For the text-containing cell, return its midpoint in (X, Y) coordinate format. 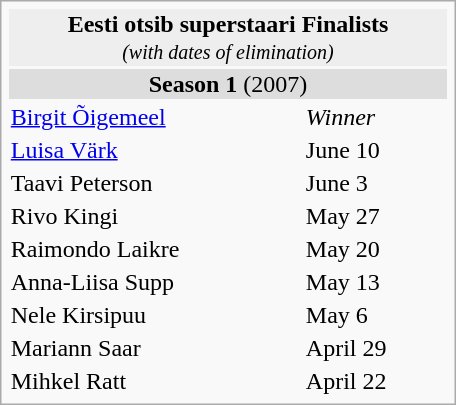
May 6 (375, 315)
Luisa Värk (155, 150)
Mariann Saar (155, 348)
June 3 (375, 183)
April 29 (375, 348)
Rivo Kingi (155, 216)
Taavi Peterson (155, 183)
May 20 (375, 249)
Season 1 (2007) (228, 84)
Winner (375, 117)
Eesti otsib superstaari Finalists(with dates of elimination) (228, 38)
April 22 (375, 381)
Mihkel Ratt (155, 381)
Raimondo Laikre (155, 249)
May 27 (375, 216)
Birgit Õigemeel (155, 117)
Nele Kirsipuu (155, 315)
Anna-Liisa Supp (155, 282)
May 13 (375, 282)
June 10 (375, 150)
